Pinpoint the cell where the given text exists, returning its (x, y) midpoint coordinate. 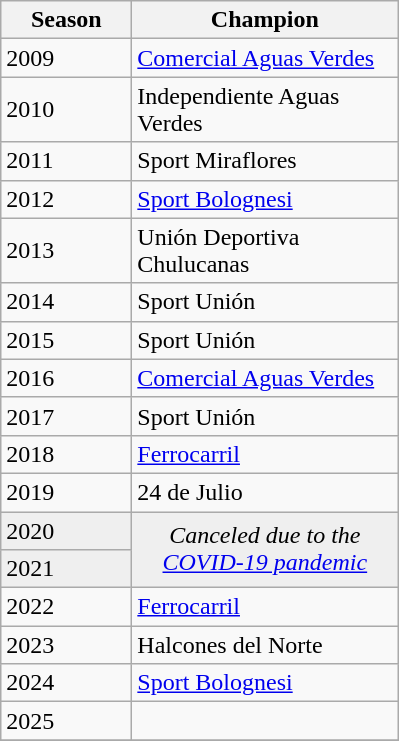
Season (66, 20)
2017 (66, 416)
2014 (66, 302)
2016 (66, 378)
Unión Deportiva Chulucanas (265, 250)
2011 (66, 161)
2019 (66, 492)
Sport Miraflores (265, 161)
2010 (66, 110)
2009 (66, 58)
2015 (66, 340)
2022 (66, 607)
2018 (66, 454)
Halcones del Norte (265, 645)
Champion (265, 20)
2024 (66, 683)
2013 (66, 250)
2021 (66, 569)
2023 (66, 645)
Canceled due to the COVID-19 pandemic (265, 550)
2025 (66, 721)
2020 (66, 531)
24 de Julio (265, 492)
Independiente Aguas Verdes (265, 110)
2012 (66, 199)
